Return the [X, Y] coordinate for the center point of the cell that contains the specified text.  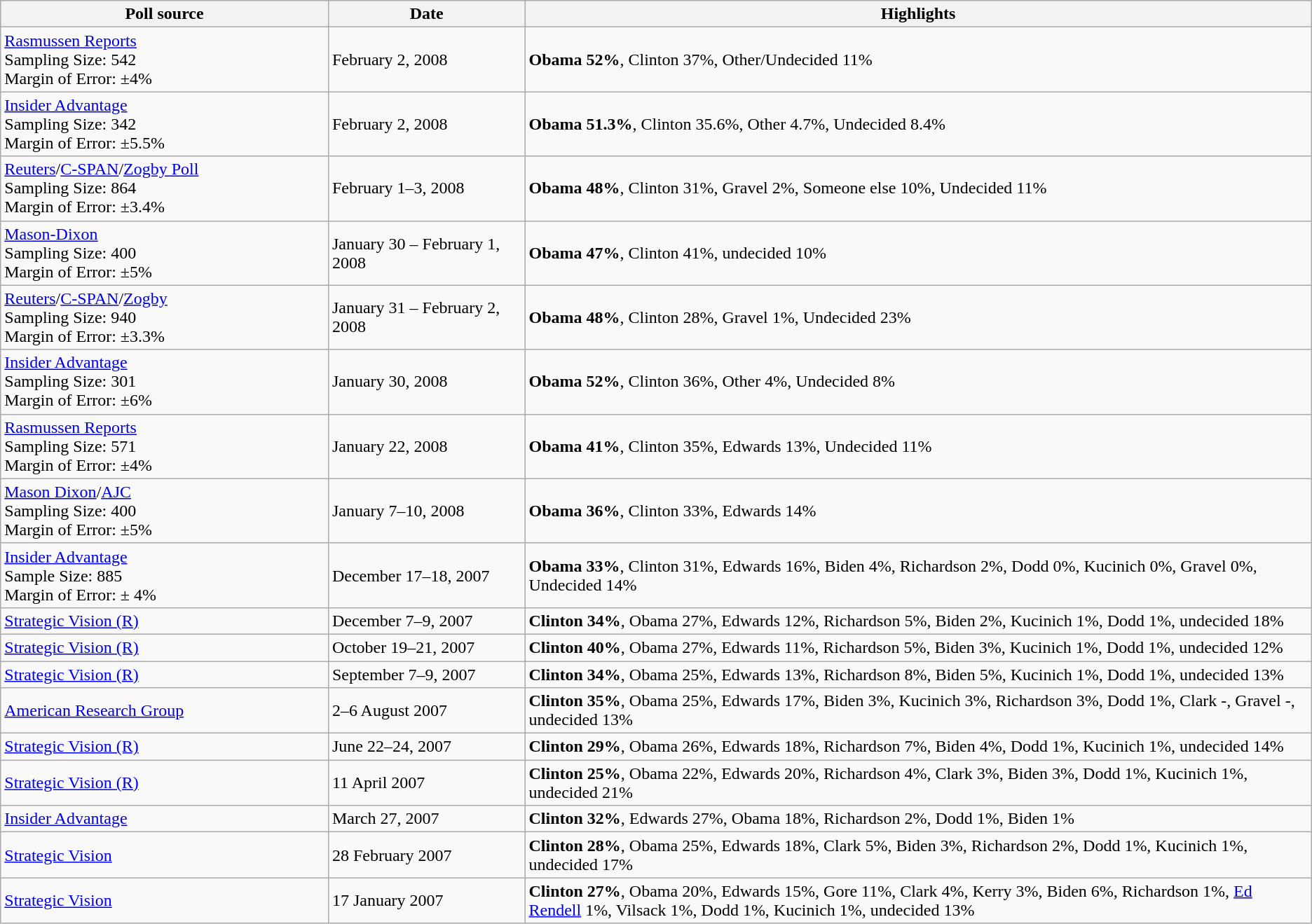
Clinton 28%, Obama 25%, Edwards 18%, Clark 5%, Biden 3%, Richardson 2%, Dodd 1%, Kucinich 1%, undecided 17% [918, 855]
Mason-DixonSampling Size: 400 Margin of Error: ±5% [165, 253]
Mason Dixon/AJCSampling Size: 400 Margin of Error: ±5% [165, 511]
January 31 – February 2, 2008 [426, 317]
Reuters/C-SPAN/Zogby PollSampling Size: 864 Margin of Error: ±3.4% [165, 188]
Obama 33%, Clinton 31%, Edwards 16%, Biden 4%, Richardson 2%, Dodd 0%, Kucinich 0%, Gravel 0%, Undecided 14% [918, 575]
June 22–24, 2007 [426, 747]
Clinton 25%, Obama 22%, Edwards 20%, Richardson 4%, Clark 3%, Biden 3%, Dodd 1%, Kucinich 1%, undecided 21% [918, 783]
2–6 August 2007 [426, 710]
January 30 – February 1, 2008 [426, 253]
Insider AdvantageSampling Size: 342 Margin of Error: ±5.5% [165, 124]
Date [426, 14]
11 April 2007 [426, 783]
American Research Group [165, 710]
Insider AdvantageSampling Size: 301 Margin of Error: ±6% [165, 382]
Reuters/C-SPAN/ZogbySampling Size: 940 Margin of Error: ±3.3% [165, 317]
Insider AdvantageSample Size: 885 Margin of Error: ± 4% [165, 575]
Obama 48%, Clinton 31%, Gravel 2%, Someone else 10%, Undecided 11% [918, 188]
Obama 52%, Clinton 36%, Other 4%, Undecided 8% [918, 382]
Obama 41%, Clinton 35%, Edwards 13%, Undecided 11% [918, 446]
Insider Advantage [165, 819]
Rasmussen ReportsSampling Size: 542 Margin of Error: ±4% [165, 60]
February 1–3, 2008 [426, 188]
January 30, 2008 [426, 382]
Clinton 34%, Obama 25%, Edwards 13%, Richardson 8%, Biden 5%, Kucinich 1%, Dodd 1%, undecided 13% [918, 675]
December 7–9, 2007 [426, 621]
Clinton 34%, Obama 27%, Edwards 12%, Richardson 5%, Biden 2%, Kucinich 1%, Dodd 1%, undecided 18% [918, 621]
Poll source [165, 14]
December 17–18, 2007 [426, 575]
Clinton 35%, Obama 25%, Edwards 17%, Biden 3%, Kucinich 3%, Richardson 3%, Dodd 1%, Clark -, Gravel -, undecided 13% [918, 710]
17 January 2007 [426, 901]
January 7–10, 2008 [426, 511]
January 22, 2008 [426, 446]
Obama 51.3%, Clinton 35.6%, Other 4.7%, Undecided 8.4% [918, 124]
Obama 52%, Clinton 37%, Other/Undecided 11% [918, 60]
28 February 2007 [426, 855]
October 19–21, 2007 [426, 647]
Rasmussen ReportsSampling Size: 571 Margin of Error: ±4% [165, 446]
Clinton 32%, Edwards 27%, Obama 18%, Richardson 2%, Dodd 1%, Biden 1% [918, 819]
Clinton 29%, Obama 26%, Edwards 18%, Richardson 7%, Biden 4%, Dodd 1%, Kucinich 1%, undecided 14% [918, 747]
Obama 48%, Clinton 28%, Gravel 1%, Undecided 23% [918, 317]
March 27, 2007 [426, 819]
Highlights [918, 14]
Clinton 40%, Obama 27%, Edwards 11%, Richardson 5%, Biden 3%, Kucinich 1%, Dodd 1%, undecided 12% [918, 647]
Obama 47%, Clinton 41%, undecided 10% [918, 253]
September 7–9, 2007 [426, 675]
Obama 36%, Clinton 33%, Edwards 14% [918, 511]
